Identify which cell holds the provided text, then report its [x, y] central coordinate. 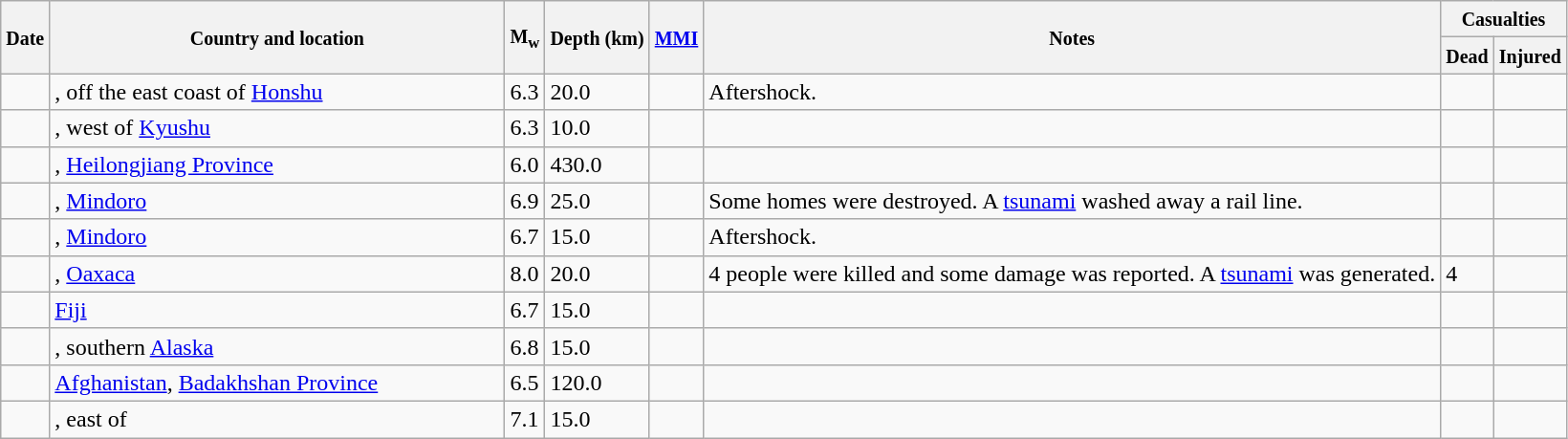
120.0 [597, 383]
Afghanistan, Badakhshan Province [277, 383]
Depth (km) [597, 37]
8.0 [525, 274]
6.0 [525, 165]
Casualties [1504, 19]
Date [25, 37]
Dead [1468, 55]
, Heilongjiang Province [277, 165]
Some homes were destroyed. A tsunami washed away a rail line. [1073, 201]
10.0 [597, 128]
Fiji [277, 310]
, east of [277, 419]
6.5 [525, 383]
, Oaxaca [277, 274]
, southern Alaska [277, 346]
430.0 [597, 165]
25.0 [597, 201]
MMI [677, 37]
4 [1468, 274]
, off the east coast of Honshu [277, 92]
6.8 [525, 346]
7.1 [525, 419]
Country and location [277, 37]
, west of Kyushu [277, 128]
6.9 [525, 201]
Injured [1530, 55]
Notes [1073, 37]
Mw [525, 37]
4 people were killed and some damage was reported. A tsunami was generated. [1073, 274]
